Determine the [x, y] coordinate at the center of the cell enclosing the given text.  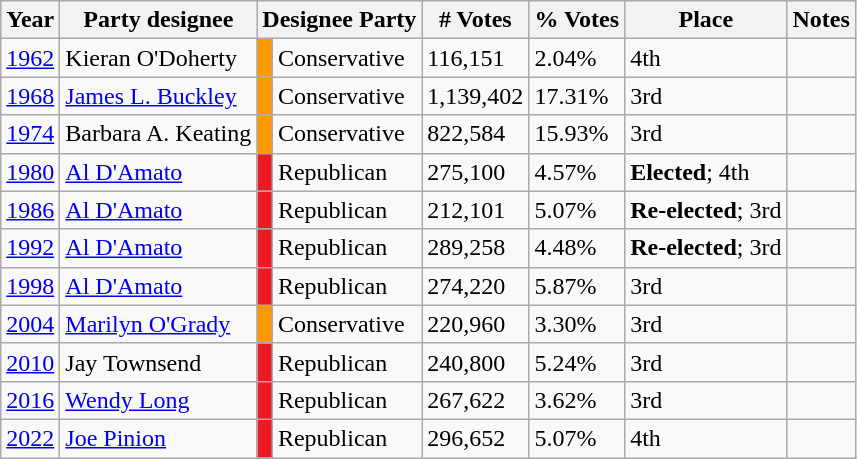
2022 [30, 438]
Wendy Long [158, 400]
5.87% [577, 286]
15.93% [577, 134]
Notes [821, 20]
220,960 [476, 324]
3.30% [577, 324]
212,101 [476, 210]
Place [706, 20]
Party designee [158, 20]
2.04% [577, 58]
Elected; 4th [706, 172]
Joe Pinion [158, 438]
289,258 [476, 248]
Marilyn O'Grady [158, 324]
296,652 [476, 438]
1998 [30, 286]
2016 [30, 400]
822,584 [476, 134]
Year [30, 20]
267,622 [476, 400]
2010 [30, 362]
1968 [30, 96]
240,800 [476, 362]
Barbara A. Keating [158, 134]
4.48% [577, 248]
James L. Buckley [158, 96]
% Votes [577, 20]
1986 [30, 210]
3.62% [577, 400]
1962 [30, 58]
Kieran O'Doherty [158, 58]
116,151 [476, 58]
274,220 [476, 286]
Designee Party [340, 20]
Jay Townsend [158, 362]
4.57% [577, 172]
1974 [30, 134]
2004 [30, 324]
# Votes [476, 20]
275,100 [476, 172]
1,139,402 [476, 96]
5.24% [577, 362]
17.31% [577, 96]
1992 [30, 248]
1980 [30, 172]
